Extract the (x, y) coordinate from the center of the cell holding the provided text.  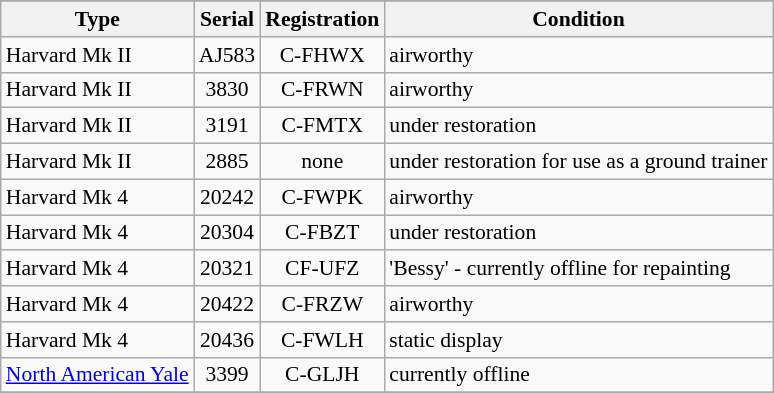
C-FWLH (322, 340)
CF-UFZ (322, 269)
North American Yale (98, 375)
Registration (322, 19)
C-FRWN (322, 90)
C-FRZW (322, 304)
Condition (578, 19)
3191 (228, 126)
static display (578, 340)
C-FHWX (322, 55)
C-FWPK (322, 197)
20242 (228, 197)
3830 (228, 90)
'Bessy' - currently offline for repainting (578, 269)
none (322, 162)
currently offline (578, 375)
C-FBZT (322, 233)
C-FMTX (322, 126)
20422 (228, 304)
20304 (228, 233)
3399 (228, 375)
20436 (228, 340)
Serial (228, 19)
Type (98, 19)
2885 (228, 162)
AJ583 (228, 55)
C-GLJH (322, 375)
20321 (228, 269)
under restoration for use as a ground trainer (578, 162)
